Search for the cell housing the specified text and yield its (X, Y) center coordinate. 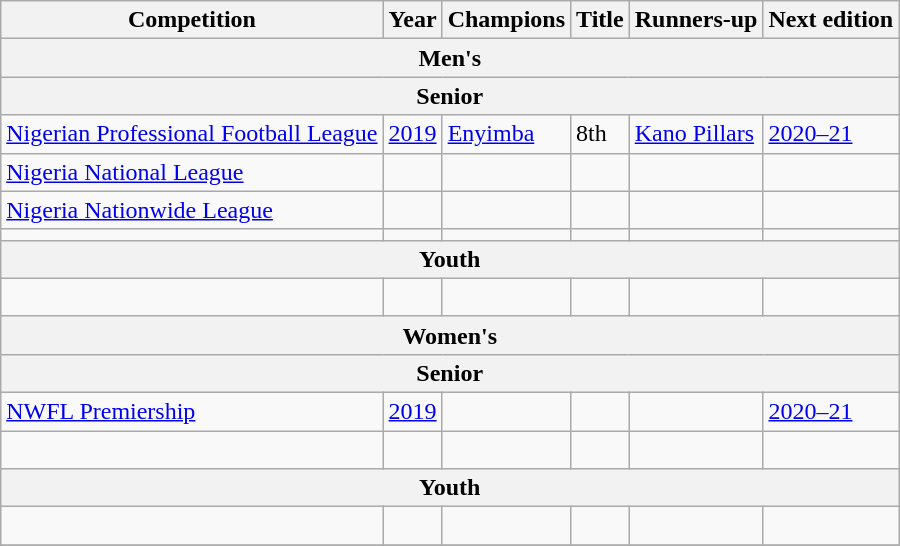
Nigeria Nationwide League (192, 210)
Champions (506, 20)
Kano Pillars (696, 134)
Year (412, 20)
8th (600, 134)
Competition (192, 20)
Men's (450, 58)
Enyimba (506, 134)
Nigerian Professional Football League (192, 134)
NWFL Premiership (192, 411)
Women's (450, 335)
Next edition (831, 20)
Nigeria National League (192, 172)
Runners-up (696, 20)
Title (600, 20)
